Capture the cell that displays the provided text and extract its (X, Y) central coordinate. 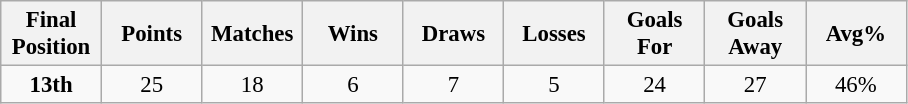
7 (454, 85)
Matches (252, 34)
5 (554, 85)
Wins (354, 34)
Draws (454, 34)
6 (354, 85)
25 (152, 85)
46% (856, 85)
18 (252, 85)
Goals For (654, 34)
Points (152, 34)
27 (756, 85)
Final Position (52, 34)
24 (654, 85)
Losses (554, 34)
Avg% (856, 34)
13th (52, 85)
Goals Away (756, 34)
